Return (X, Y) of the center of cell containing provided text 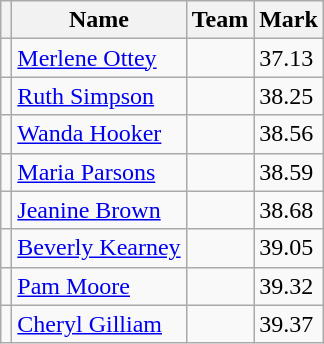
38.56 (289, 134)
Ruth Simpson (99, 96)
39.05 (289, 248)
Name (99, 20)
Mark (289, 20)
Wanda Hooker (99, 134)
Cheryl Gilliam (99, 324)
Team (220, 20)
38.68 (289, 210)
37.13 (289, 58)
38.59 (289, 172)
Jeanine Brown (99, 210)
Maria Parsons (99, 172)
39.37 (289, 324)
38.25 (289, 96)
39.32 (289, 286)
Beverly Kearney (99, 248)
Pam Moore (99, 286)
Merlene Ottey (99, 58)
